Scan for the cell matching the given text and deliver its [x, y] coordinate at center. 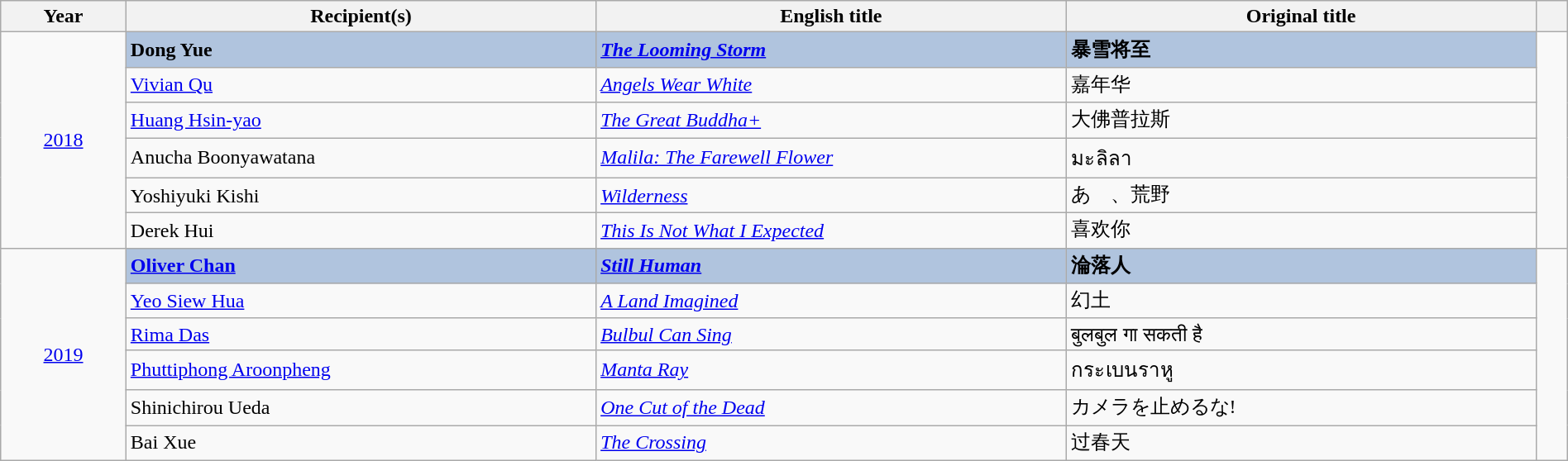
This Is Not What I Expected [831, 231]
Manta Ray [831, 370]
Year [64, 17]
Vivian Qu [361, 84]
Original title [1301, 17]
Shinichirou Ueda [361, 408]
มะลิลา [1301, 157]
Recipient(s) [361, 17]
The Great Buddha+ [831, 121]
大佛普拉斯 [1301, 121]
Phuttiphong Aroonpheng [361, 370]
2018 [64, 140]
Wilderness [831, 195]
Still Human [831, 266]
Rima Das [361, 334]
喜欢你 [1301, 231]
2019 [64, 354]
カメラを止めるな! [1301, 408]
The Looming Storm [831, 50]
Malila: The Farewell Flower [831, 157]
Yoshiyuki Kishi [361, 195]
Huang Hsin-yao [361, 121]
बुलबुल गा सकती है [1301, 334]
过春天 [1301, 443]
กระเบนราหู [1301, 370]
The Crossing [831, 443]
Yeo Siew Hua [361, 301]
One Cut of the Dead [831, 408]
淪落人 [1301, 266]
Bai Xue [361, 443]
Derek Hui [361, 231]
Angels Wear White [831, 84]
Oliver Chan [361, 266]
幻土 [1301, 301]
嘉年华 [1301, 84]
あゝ、荒野 [1301, 195]
English title [831, 17]
Dong Yue [361, 50]
Bulbul Can Sing [831, 334]
暴雪将至 [1301, 50]
A Land Imagined [831, 301]
Anucha Boonyawatana [361, 157]
